Determine the (X, Y) coordinate at the center of the cell enclosing the given text.  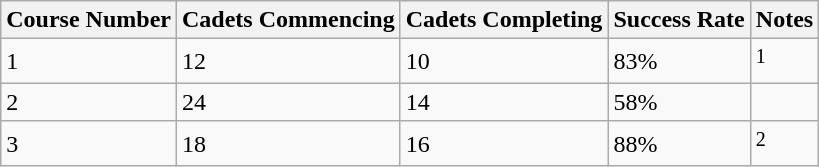
Cadets Commencing (288, 20)
10 (504, 62)
3 (89, 144)
Success Rate (679, 20)
Course Number (89, 20)
Cadets Completing (504, 20)
88% (679, 144)
83% (679, 62)
Notes (784, 20)
58% (679, 102)
12 (288, 62)
16 (504, 144)
18 (288, 144)
14 (504, 102)
24 (288, 102)
